From the cell containing the given text, extract its center point as (x, y) coordinate. 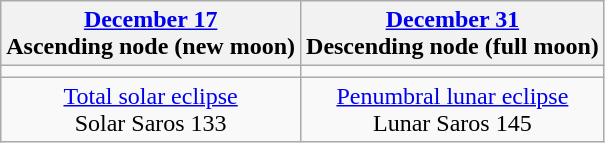
Penumbral lunar eclipseLunar Saros 145 (453, 110)
December 17Ascending node (new moon) (151, 34)
Total solar eclipseSolar Saros 133 (151, 110)
December 31Descending node (full moon) (453, 34)
